Detect which cell encompasses the target text, then output its (X, Y) center coordinate. 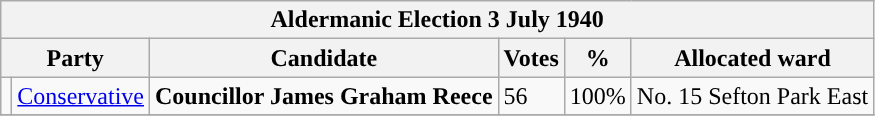
% (598, 58)
Aldermanic Election 3 July 1940 (438, 20)
Candidate (324, 58)
100% (598, 96)
Party (76, 58)
Councillor James Graham Reece (324, 96)
Allocated ward (752, 58)
56 (531, 96)
Votes (531, 58)
No. 15 Sefton Park East (752, 96)
Conservative (81, 96)
